Output the [X, Y] coordinate of the center of the cell containing the given text.  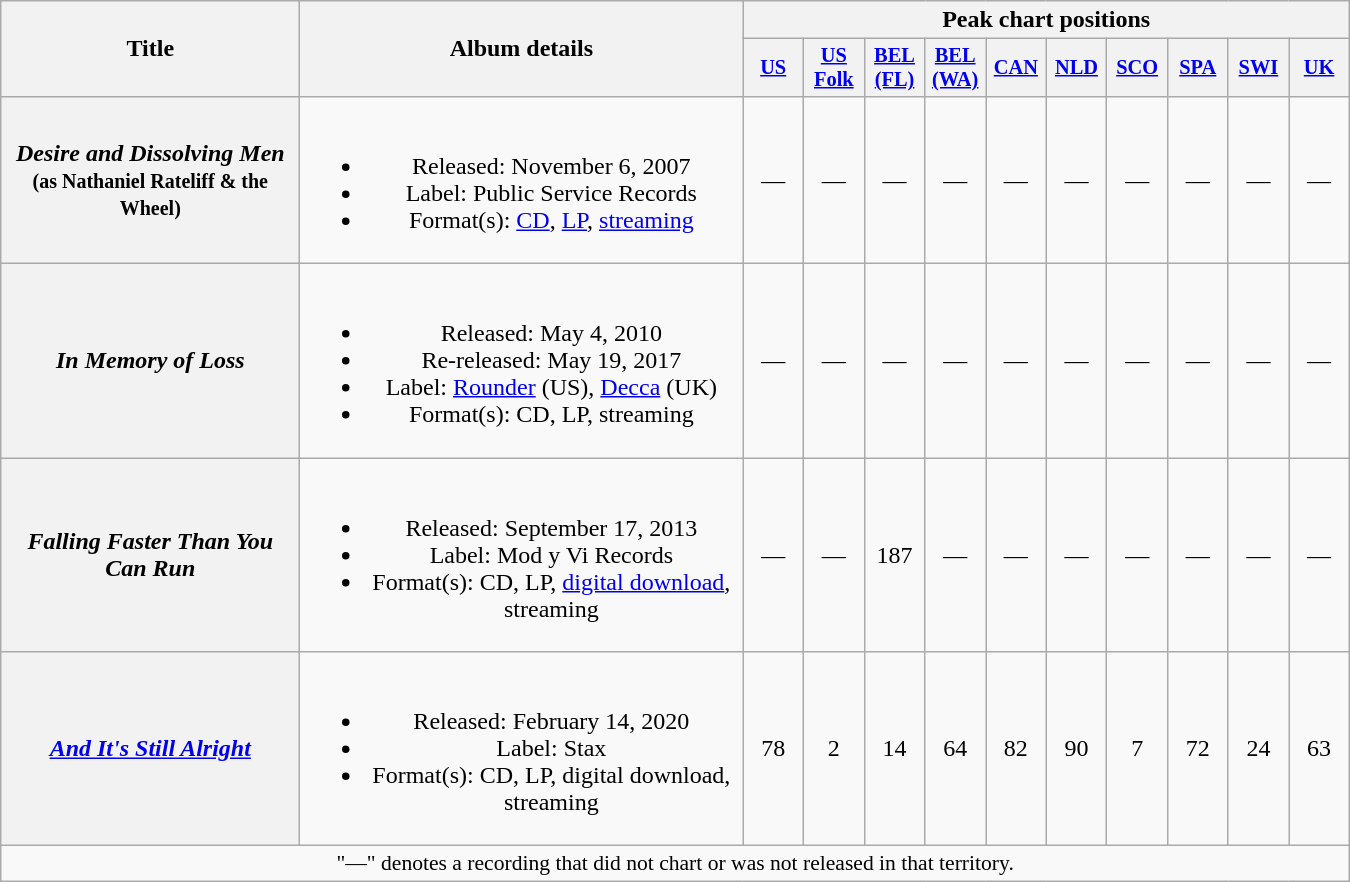
Falling Faster Than You Can Run [150, 555]
2 [834, 749]
14 [894, 749]
63 [1320, 749]
UK [1320, 68]
And It's Still Alright [150, 749]
SPA [1198, 68]
7 [1138, 749]
Peak chart positions [1046, 20]
NLD [1076, 68]
Released: November 6, 2007Label: Public Service RecordsFormat(s): CD, LP, streaming [522, 180]
BEL(WA) [956, 68]
In Memory of Loss [150, 361]
Released: May 4, 2010Re-released: May 19, 2017Label: Rounder (US), Decca (UK)Format(s): CD, LP, streaming [522, 361]
SWI [1258, 68]
Released: September 17, 2013Label: Mod y Vi RecordsFormat(s): CD, LP, digital download, streaming [522, 555]
USFolk [834, 68]
90 [1076, 749]
CAN [1016, 68]
187 [894, 555]
72 [1198, 749]
78 [774, 749]
US [774, 68]
82 [1016, 749]
Released: February 14, 2020Label: StaxFormat(s): CD, LP, digital download, streaming [522, 749]
Album details [522, 49]
"—" denotes a recording that did not chart or was not released in that territory. [676, 864]
Title [150, 49]
64 [956, 749]
Desire and Dissolving Men(as Nathaniel Rateliff & the Wheel) [150, 180]
SCO [1138, 68]
24 [1258, 749]
BEL(FL) [894, 68]
